Provide the [x, y] coordinate of the cell's center where the given text is located.  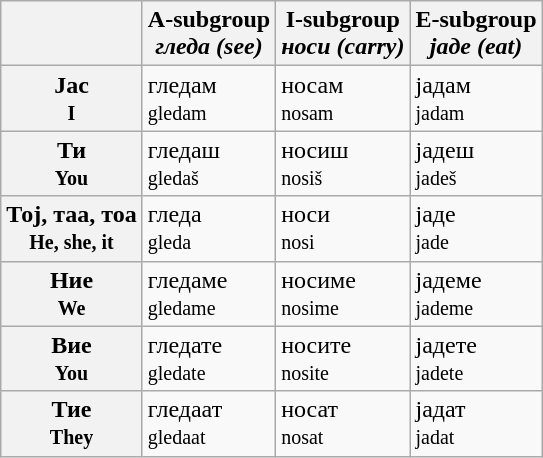
ТиеThey [72, 424]
гледамgledam [208, 98]
E-subgroupјаде (eat) [476, 34]
ЈасI [72, 98]
јадешjadeš [476, 164]
носамnosam [343, 98]
гледатеgledate [208, 358]
јадеме jademe [476, 294]
носишnosiš [343, 164]
ВиеYou [72, 358]
носимеnosime [343, 294]
гледаме gledame [208, 294]
јадамjadam [476, 98]
I-subgroupноси (carry) [343, 34]
јадетеjadete [476, 358]
НиеWe [72, 294]
јадатjadat [476, 424]
носитеnosite [343, 358]
гледаат gledaat [208, 424]
ТиYou [72, 164]
гледашgledaš [208, 164]
гледаgleda [208, 228]
јадеjade [476, 228]
Тој, таа, тоаHe, she, it [72, 228]
носатnosat [343, 424]
A-subgroupгледа (see) [208, 34]
носиnosi [343, 228]
